Identify which cell holds the provided text, then report its (x, y) central coordinate. 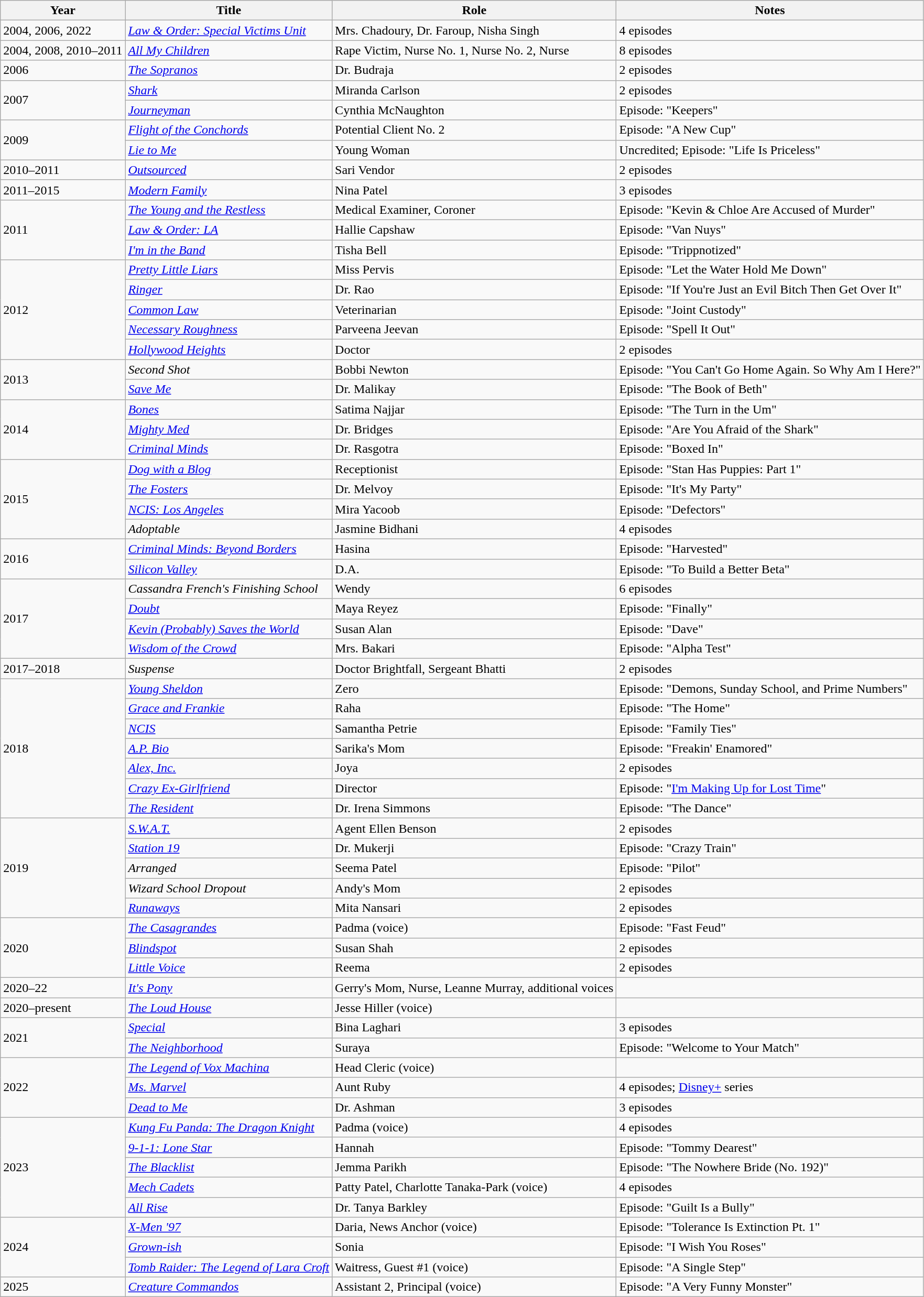
Dr. Ashman (474, 1107)
Kevin (Probably) Saves the World (229, 629)
NCIS (229, 728)
Rape Victim, Nurse No. 1, Nurse No. 2, Nurse (474, 50)
2013 (63, 379)
Nina Patel (474, 190)
2018 (63, 748)
Flight of the Conchords (229, 130)
X-Men '97 (229, 1227)
Seema Patel (474, 868)
Dr. Bridges (474, 429)
Ringer (229, 290)
Episode: "Defectors" (770, 509)
Law & Order: LA (229, 230)
Dr. Irena Simmons (474, 808)
Agent Ellen Benson (474, 828)
Runaways (229, 908)
2004, 2008, 2010–2011 (63, 50)
Creature Commandos (229, 1287)
Young Sheldon (229, 689)
The Blacklist (229, 1167)
Title (229, 10)
Satima Najjar (474, 409)
Potential Client No. 2 (474, 130)
2025 (63, 1287)
Episode: "The Home" (770, 709)
Episode: "I'm Making Up for Lost Time" (770, 788)
Jasmine Bidhani (474, 529)
Episode: "Finally" (770, 609)
Parveena Jeevan (474, 330)
Cassandra French's Finishing School (229, 589)
Mighty Med (229, 429)
Episode: "Van Nuys" (770, 230)
Mrs. Chadoury, Dr. Faroup, Nisha Singh (474, 30)
Adoptable (229, 529)
Reema (474, 968)
It's Pony (229, 988)
Dr. Rasgotra (474, 449)
4 episodes; Disney+ series (770, 1087)
Arranged (229, 868)
Dr. Tanya Barkley (474, 1207)
Bones (229, 409)
NCIS: Los Angeles (229, 509)
Second Shot (229, 369)
Hasina (474, 549)
Modern Family (229, 190)
Episode: "To Build a Better Beta" (770, 569)
2017–2018 (63, 669)
Gerry's Mom, Nurse, Leanne Murray, additional voices (474, 988)
Episode: "Kevin & Chloe Are Accused of Murder" (770, 210)
Joya (474, 768)
Year (63, 10)
Dr. Rao (474, 290)
Episode: "You Can't Go Home Again. So Why Am I Here?" (770, 369)
2007 (63, 100)
Dr. Malikay (474, 389)
Mira Yacoob (474, 509)
Episode: "Welcome to Your Match" (770, 1048)
Dog with a Blog (229, 469)
Suspense (229, 669)
Shark (229, 90)
Episode: "A Very Funny Monster" (770, 1287)
Crazy Ex-Girlfriend (229, 788)
Episode: "Guilt Is a Bully" (770, 1207)
8 episodes (770, 50)
Daria, News Anchor (voice) (474, 1227)
Maya Reyez (474, 609)
Episode: "The Nowhere Bride (No. 192)" (770, 1167)
Criminal Minds: Beyond Borders (229, 549)
Sarika's Mom (474, 748)
Episode: "Let the Water Hold Me Down" (770, 270)
Dr. Budraja (474, 70)
I'm in the Band (229, 250)
Doubt (229, 609)
Episode: "Are You Afraid of the Shark" (770, 429)
Miranda Carlson (474, 90)
The Sopranos (229, 70)
Grown-ish (229, 1247)
2023 (63, 1167)
Suraya (474, 1048)
Miss Pervis (474, 270)
Wendy (474, 589)
Episode: "The Book of Beth" (770, 389)
The Legend of Vox Machina (229, 1067)
Save Me (229, 389)
Young Woman (474, 150)
2014 (63, 429)
Episode: "A Single Step" (770, 1267)
Zero (474, 689)
Bina Laghari (474, 1028)
Episode: "Trippnotized" (770, 250)
Episode: "Joint Custody" (770, 310)
Episode: "Spell It Out" (770, 330)
2010–2011 (63, 170)
Dr. Melvoy (474, 489)
2004, 2006, 2022 (63, 30)
Mita Nansari (474, 908)
The Neighborhood (229, 1048)
All Rise (229, 1207)
Wisdom of the Crowd (229, 649)
Wizard School Dropout (229, 888)
2016 (63, 559)
Doctor Brightfall, Sergeant Bhatti (474, 669)
Raha (474, 709)
Criminal Minds (229, 449)
Mech Cadets (229, 1187)
Episode: "Stan Has Puppies: Part 1" (770, 469)
Andy's Mom (474, 888)
Role (474, 10)
Common Law (229, 310)
Episode: "Crazy Train" (770, 848)
2021 (63, 1038)
Silicon Valley (229, 569)
Jemma Parikh (474, 1167)
Bobbi Newton (474, 369)
Episode: "The Turn in the Um" (770, 409)
Susan Alan (474, 629)
Episode: "Freakin' Enamored" (770, 748)
Dead to Me (229, 1107)
Episode: "Boxed In" (770, 449)
Veterinarian (474, 310)
Episode: "Dave" (770, 629)
Hollywood Heights (229, 350)
2020 (63, 948)
Episode: "Alpha Test" (770, 649)
Samantha Petrie (474, 728)
Episode: "It's My Party" (770, 489)
2019 (63, 868)
Alex, Inc. (229, 768)
Lie to Me (229, 150)
Episode: "Family Ties" (770, 728)
Kung Fu Panda: The Dragon Knight (229, 1127)
6 episodes (770, 589)
Mrs. Bakari (474, 649)
All My Children (229, 50)
Susan Shah (474, 948)
Pretty Little Liars (229, 270)
D.A. (474, 569)
Receptionist (474, 469)
Necessary Roughness (229, 330)
Director (474, 788)
Episode: "Tommy Dearest" (770, 1147)
2006 (63, 70)
Hannah (474, 1147)
Station 19 (229, 848)
Medical Examiner, Coroner (474, 210)
Episode: "A New Cup" (770, 130)
Episode: "Tolerance Is Extinction Pt. 1" (770, 1227)
2020–22 (63, 988)
S.W.A.T. (229, 828)
Cynthia McNaughton (474, 110)
Episode: "I Wish You Roses" (770, 1247)
The Casagrandes (229, 928)
Hallie Capshaw (474, 230)
Dr. Mukerji (474, 848)
2024 (63, 1247)
Episode: "Fast Feud" (770, 928)
Sari Vendor (474, 170)
Doctor (474, 350)
Episode: "The Dance" (770, 808)
Jesse Hiller (voice) (474, 1008)
A.P. Bio (229, 748)
Tisha Bell (474, 250)
2015 (63, 499)
Episode: "Keepers" (770, 110)
Blindspot (229, 948)
Notes (770, 10)
2022 (63, 1087)
The Fosters (229, 489)
2009 (63, 140)
The Resident (229, 808)
Uncredited; Episode: "Life Is Priceless" (770, 150)
Episode: "Harvested" (770, 549)
Episode: "Pilot" (770, 868)
2017 (63, 619)
2020–present (63, 1008)
Tomb Raider: The Legend of Lara Croft (229, 1267)
Head Cleric (voice) (474, 1067)
The Young and the Restless (229, 210)
Outsourced (229, 170)
Episode: "Demons, Sunday School, and Prime Numbers" (770, 689)
Patty Patel, Charlotte Tanaka-Park (voice) (474, 1187)
The Loud House (229, 1008)
Special (229, 1028)
Journeyman (229, 110)
9-1-1: Lone Star (229, 1147)
Aunt Ruby (474, 1087)
Assistant 2, Principal (voice) (474, 1287)
2012 (63, 310)
Waitress, Guest #1 (voice) (474, 1267)
2011–2015 (63, 190)
Grace and Frankie (229, 709)
Episode: "If You're Just an Evil Bitch Then Get Over It" (770, 290)
2011 (63, 230)
Ms. Marvel (229, 1087)
Sonia (474, 1247)
Law & Order: Special Victims Unit (229, 30)
Little Voice (229, 968)
